Identify which cell holds the provided text, then report its [X, Y] central coordinate. 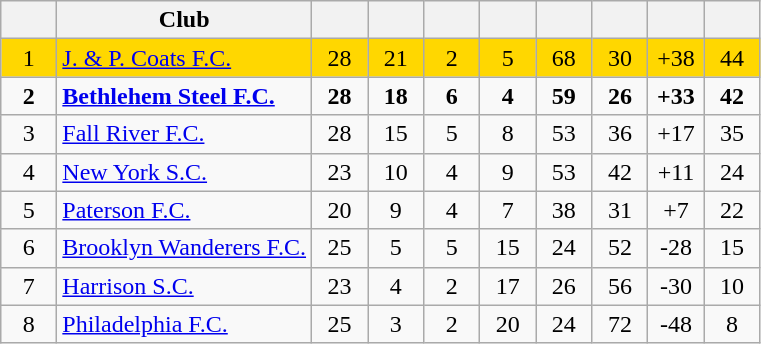
+17 [676, 134]
31 [620, 210]
Bethlehem Steel F.C. [184, 96]
Harrison S.C. [184, 286]
-30 [676, 286]
Paterson F.C. [184, 210]
New York S.C. [184, 172]
Club [184, 20]
72 [620, 324]
18 [396, 96]
52 [620, 248]
56 [620, 286]
35 [732, 134]
+11 [676, 172]
Brooklyn Wanderers F.C. [184, 248]
36 [620, 134]
30 [620, 58]
17 [508, 286]
-28 [676, 248]
+33 [676, 96]
Philadelphia F.C. [184, 324]
Fall River F.C. [184, 134]
J. & P. Coats F.C. [184, 58]
+38 [676, 58]
59 [564, 96]
1 [29, 58]
21 [396, 58]
22 [732, 210]
44 [732, 58]
+7 [676, 210]
68 [564, 58]
-48 [676, 324]
38 [564, 210]
